Scan for the cell matching the given text and deliver its [X, Y] coordinate at center. 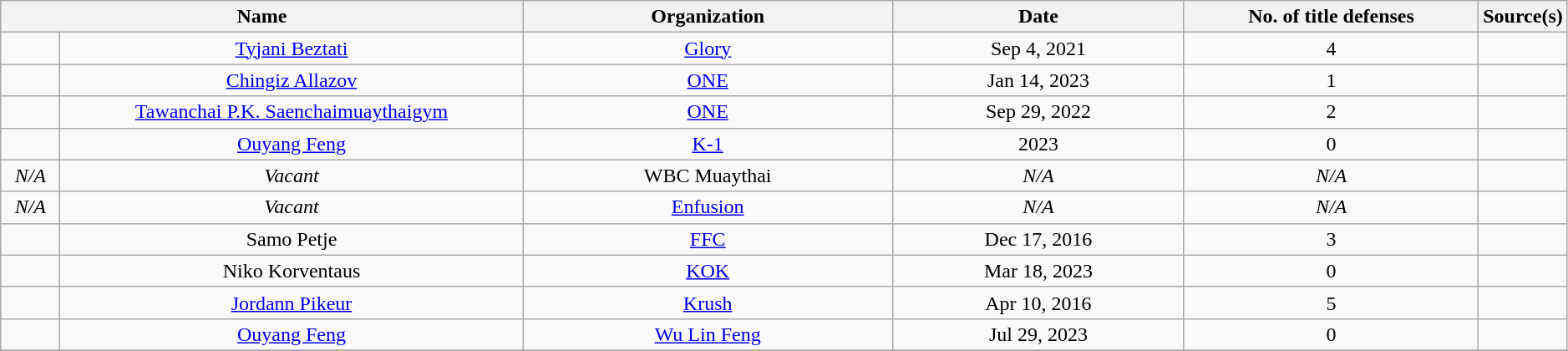
Wu Lin Feng [708, 334]
Chingiz Allazov [292, 80]
Samo Petje [292, 239]
Date [1038, 17]
Apr 10, 2016 [1038, 303]
Jan 14, 2023 [1038, 80]
4 [1331, 48]
No. of title defenses [1331, 17]
3 [1331, 239]
Sep 29, 2022 [1038, 112]
KOK [708, 271]
Mar 18, 2023 [1038, 271]
Glory [708, 48]
Jul 29, 2023 [1038, 334]
WBC Muaythai [708, 175]
Organization [708, 17]
2023 [1038, 144]
1 [1331, 80]
Jordann Pikeur [292, 303]
K-1 [708, 144]
FFC [708, 239]
Tyjani Beztati [292, 48]
Name [262, 17]
5 [1331, 303]
Sep 4, 2021 [1038, 48]
Niko Korventaus [292, 271]
Tawanchai P.K. Saenchaimuaythaigym [292, 112]
Enfusion [708, 207]
Source(s) [1524, 17]
2 [1331, 112]
Dec 17, 2016 [1038, 239]
Krush [708, 303]
